Return (x, y) of the center of cell containing provided text 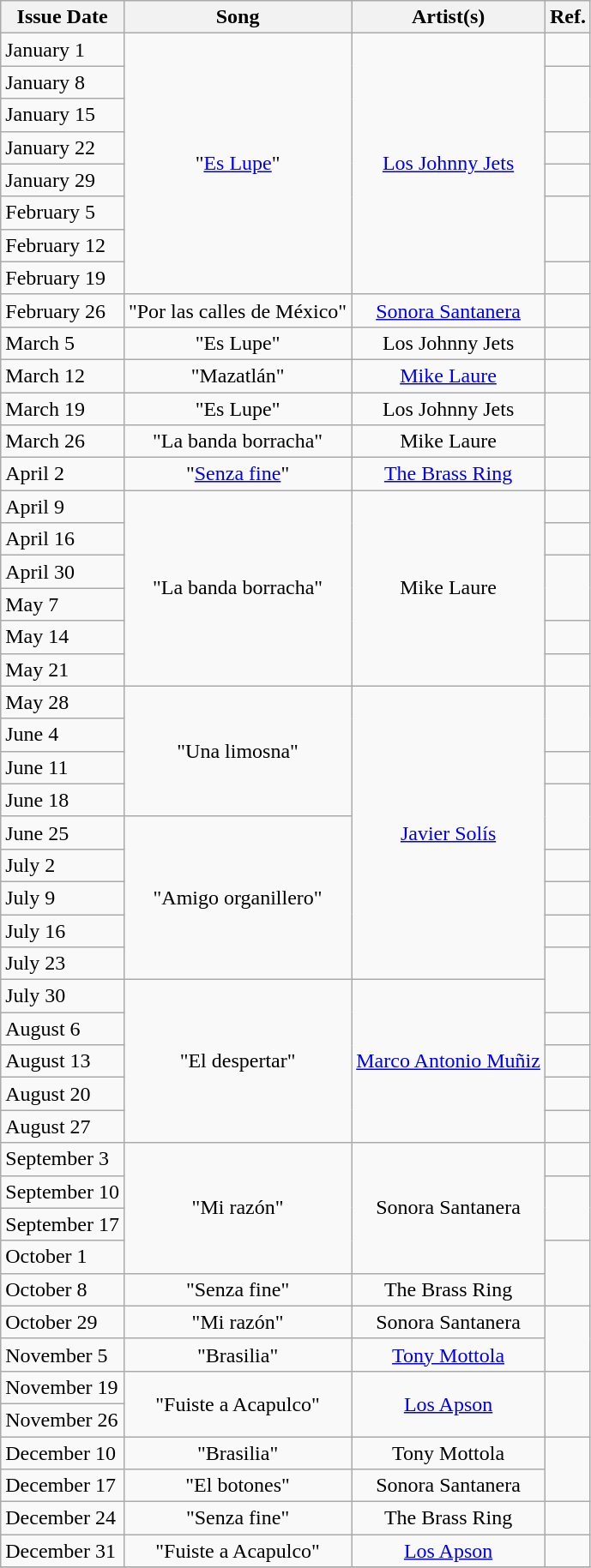
October 1 (63, 1257)
Javier Solís (449, 833)
August 13 (63, 1061)
July 9 (63, 898)
June 4 (63, 735)
February 12 (63, 245)
July 16 (63, 930)
April 30 (63, 572)
March 26 (63, 442)
July 30 (63, 996)
Marco Antonio Muñiz (449, 1061)
November 19 (63, 1387)
September 3 (63, 1159)
March 19 (63, 409)
Issue Date (63, 17)
October 8 (63, 1289)
February 19 (63, 278)
"Amigo organillero" (237, 898)
August 20 (63, 1094)
Song (237, 17)
"Mazatlán" (237, 375)
June 25 (63, 832)
April 9 (63, 507)
January 1 (63, 50)
May 21 (63, 670)
Ref. (568, 17)
January 15 (63, 115)
July 2 (63, 865)
"Por las calles de México" (237, 310)
January 22 (63, 147)
May 14 (63, 637)
September 10 (63, 1192)
April 2 (63, 474)
May 28 (63, 702)
November 26 (63, 1420)
October 29 (63, 1322)
November 5 (63, 1355)
December 24 (63, 1518)
January 29 (63, 180)
September 17 (63, 1224)
March 5 (63, 343)
July 23 (63, 964)
June 11 (63, 767)
May 7 (63, 604)
December 31 (63, 1551)
February 5 (63, 213)
June 18 (63, 800)
January 8 (63, 82)
February 26 (63, 310)
August 6 (63, 1029)
December 17 (63, 1486)
"El botones" (237, 1486)
"El despertar" (237, 1061)
December 10 (63, 1453)
Artist(s) (449, 17)
April 16 (63, 539)
March 12 (63, 375)
"Una limosna" (237, 751)
August 27 (63, 1126)
